Detect which cell encompasses the target text, then output its (x, y) center coordinate. 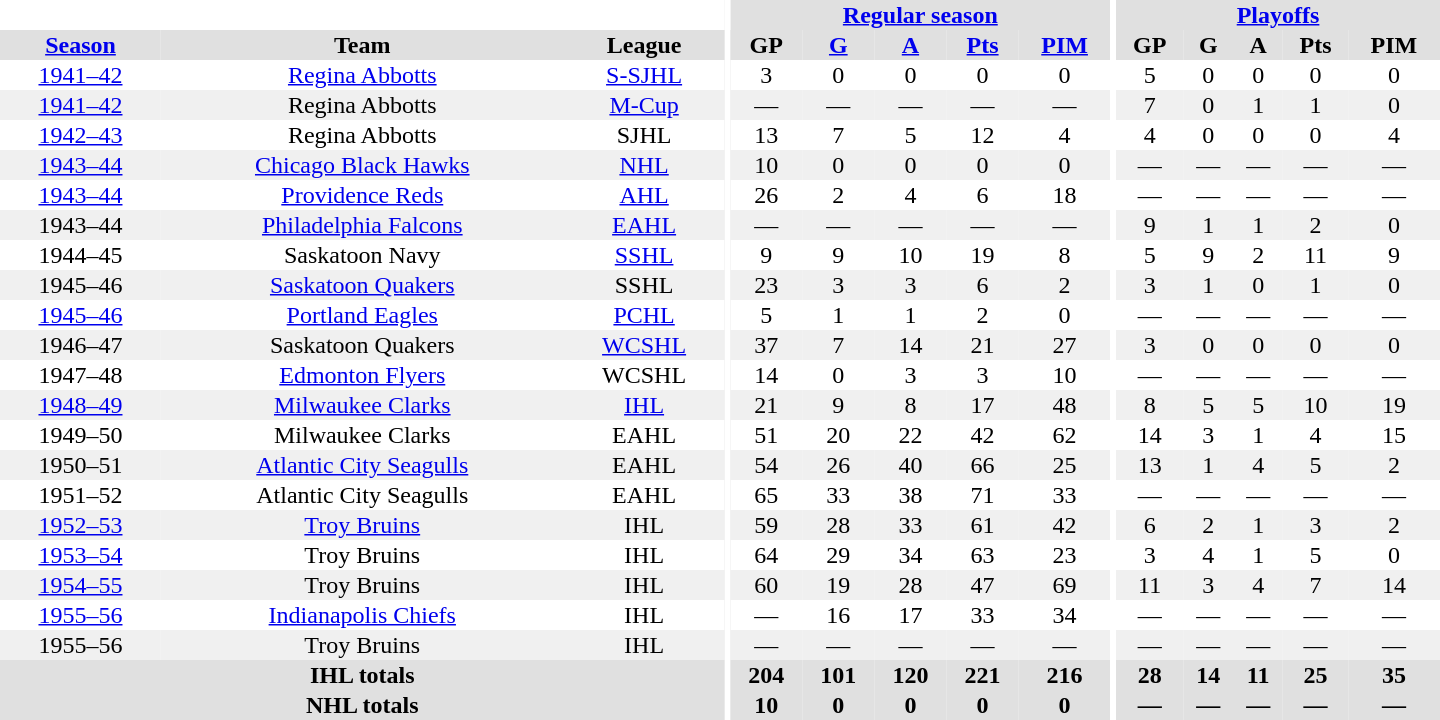
101 (838, 675)
38 (910, 495)
54 (766, 465)
Playoffs (1278, 15)
120 (910, 675)
1952–53 (80, 525)
60 (766, 585)
1951–52 (80, 495)
1948–49 (80, 405)
12 (983, 135)
66 (983, 465)
27 (1065, 345)
1947–48 (80, 375)
22 (910, 435)
League (644, 45)
Chicago Black Hawks (362, 165)
221 (983, 675)
1944–45 (80, 255)
29 (838, 555)
71 (983, 495)
PCHL (644, 315)
69 (1065, 585)
61 (983, 525)
NHL (644, 165)
65 (766, 495)
16 (838, 615)
1954–55 (80, 585)
Philadelphia Falcons (362, 225)
IHL totals (362, 675)
64 (766, 555)
18 (1065, 195)
Portland Eagles (362, 315)
Season (80, 45)
63 (983, 555)
37 (766, 345)
Saskatoon Navy (362, 255)
62 (1065, 435)
1946–47 (80, 345)
204 (766, 675)
59 (766, 525)
51 (766, 435)
1953–54 (80, 555)
Indianapolis Chiefs (362, 615)
20 (838, 435)
40 (910, 465)
35 (1394, 675)
Team (362, 45)
1942–43 (80, 135)
AHL (644, 195)
Providence Reds (362, 195)
S-SJHL (644, 75)
48 (1065, 405)
15 (1394, 435)
216 (1065, 675)
NHL totals (362, 705)
SJHL (644, 135)
Regular season (920, 15)
1949–50 (80, 435)
1950–51 (80, 465)
47 (983, 585)
Edmonton Flyers (362, 375)
M-Cup (644, 105)
